Search for the cell housing the specified text and yield its (x, y) center coordinate. 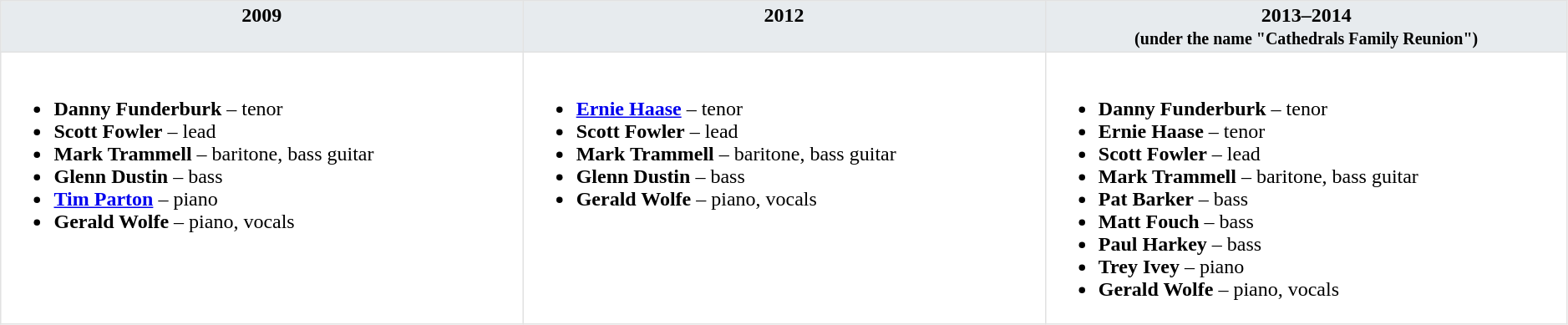
2013–2014(under the name "Cathedrals Family Reunion") (1307, 27)
Danny Funderburk – tenorScott Fowler – leadMark Trammell – baritone, bass guitarGlenn Dustin – bassTim Parton – pianoGerald Wolfe – piano, vocals (262, 188)
Ernie Haase – tenorScott Fowler – leadMark Trammell – baritone, bass guitarGlenn Dustin – bassGerald Wolfe – piano, vocals (784, 188)
2012 (784, 27)
2009 (262, 27)
